Locate the cell with the specified text and output its (x, y) center coordinate. 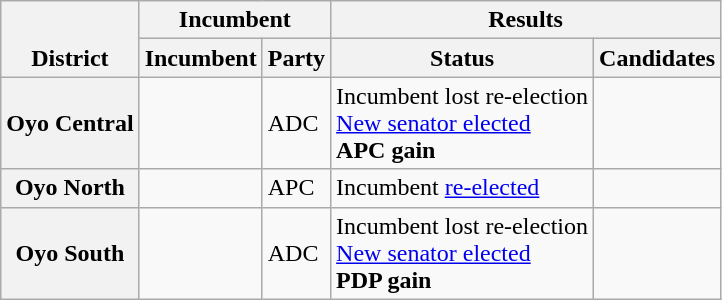
Candidates (658, 58)
Oyo South (70, 253)
Incumbent lost re-electionNew senator electedAPC gain (462, 123)
District (70, 39)
Party (296, 58)
Oyo Central (70, 123)
Incumbent re-elected (462, 188)
Oyo North (70, 188)
Incumbent lost re-electionNew senator electedPDP gain (462, 253)
Results (526, 20)
APC (296, 188)
Status (462, 58)
